Return [X, Y] of the center of cell containing provided text 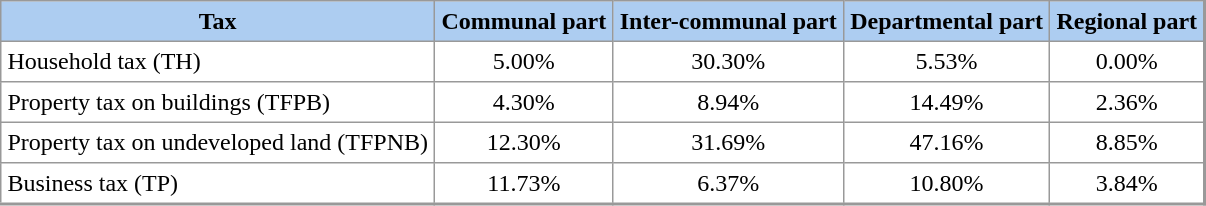
8.94% [728, 102]
47.16% [947, 142]
Household tax (TH) [218, 61]
6.37% [728, 184]
Tax [218, 21]
30.30% [728, 61]
5.00% [524, 61]
4.30% [524, 102]
2.36% [1128, 102]
Communal part [524, 21]
Business tax (TP) [218, 184]
Property tax on undeveloped land (TFPNB) [218, 142]
5.53% [947, 61]
0.00% [1128, 61]
3.84% [1128, 184]
11.73% [524, 184]
14.49% [947, 102]
Departmental part [947, 21]
Property tax on buildings (TFPB) [218, 102]
10.80% [947, 184]
Regional part [1128, 21]
8.85% [1128, 142]
31.69% [728, 142]
12.30% [524, 142]
Inter-communal part [728, 21]
